Find where the given text appears and provide that cell's center as (X, Y) coordinate. 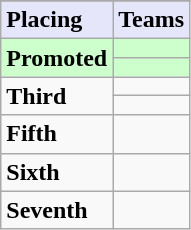
Teams (152, 20)
Fifth (57, 134)
Sixth (57, 172)
Third (57, 96)
Promoted (57, 58)
Seventh (57, 210)
Placing (57, 20)
